Find where the given text appears and provide that cell's center as (x, y) coordinate. 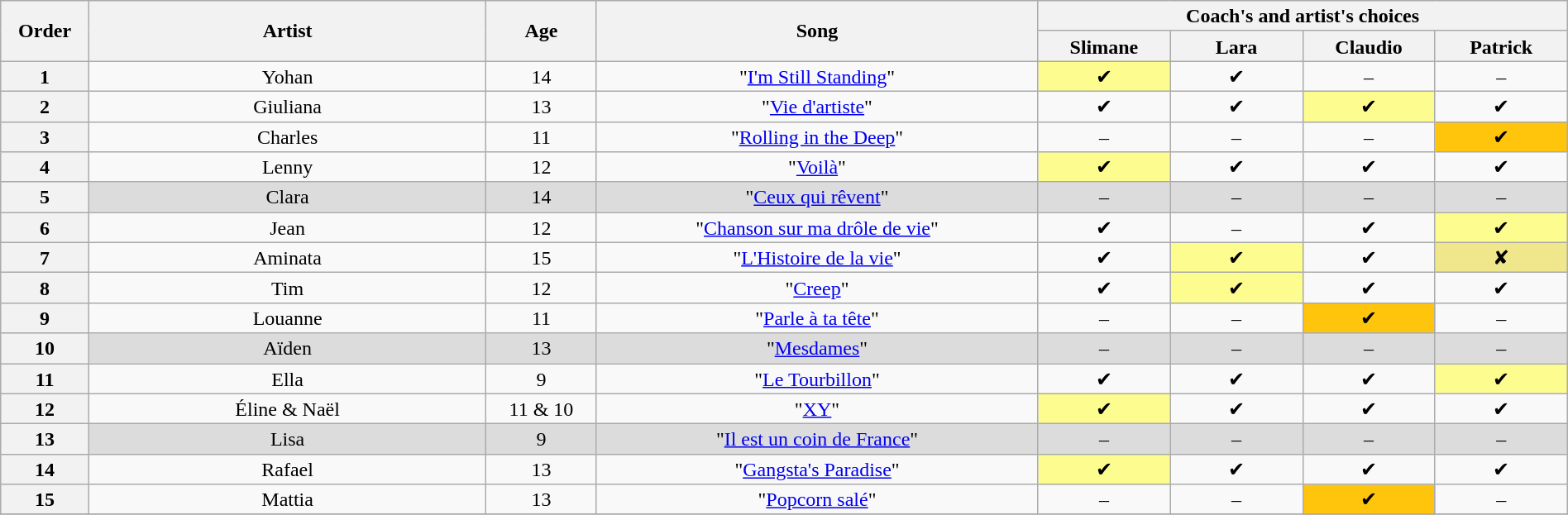
"Voilà" (817, 167)
Artist (287, 31)
"Creep" (817, 288)
"Gangsta's Paradise" (817, 470)
Patrick (1501, 46)
"L'Histoire de la vie" (817, 258)
Slimane (1104, 46)
7 (45, 258)
"Ceux qui rêvent" (817, 197)
6 (45, 228)
Tim (287, 288)
1 (45, 76)
3 (45, 137)
Song (817, 31)
Lenny (287, 167)
"Parle à ta tête" (817, 317)
Ella (287, 379)
"I'm Still Standing" (817, 76)
Lisa (287, 440)
Order (45, 31)
"XY" (817, 408)
11 & 10 (541, 408)
2 (45, 106)
Yohan (287, 76)
"Chanson sur ma drôle de vie" (817, 228)
Lara (1236, 46)
Claudio (1369, 46)
"Rolling in the Deep" (817, 137)
5 (45, 197)
Louanne (287, 317)
Charles (287, 137)
✘ (1501, 258)
Clara (287, 197)
Mattia (287, 499)
Giuliana (287, 106)
Rafael (287, 470)
"Mesdames" (817, 349)
Éline & Naël (287, 408)
"Il est un coin de France" (817, 440)
"Popcorn salé" (817, 499)
4 (45, 167)
Age (541, 31)
"Vie d'artiste" (817, 106)
Jean (287, 228)
10 (45, 349)
8 (45, 288)
Aminata (287, 258)
"Le Tourbillon" (817, 379)
Coach's and artist's choices (1303, 17)
Aïden (287, 349)
